Return the (x, y) coordinate for the center point of the cell that contains the specified text.  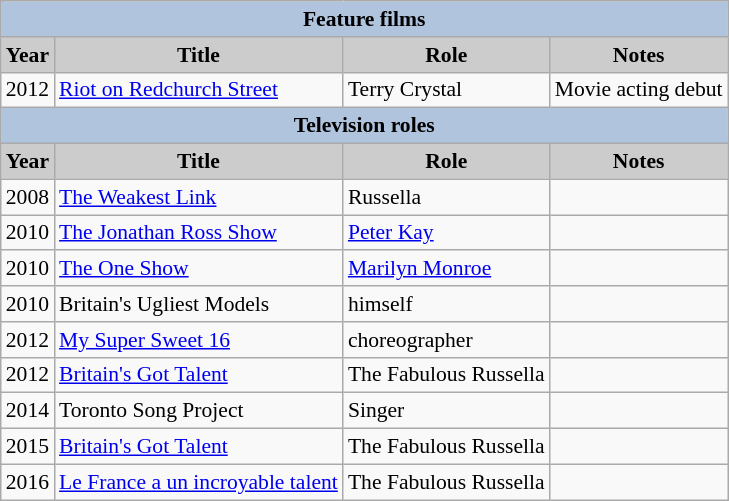
Russella (446, 197)
Le France a un incroyable talent (198, 482)
The Jonathan Ross Show (198, 233)
The One Show (198, 269)
Britain's Ugliest Models (198, 304)
Toronto Song Project (198, 411)
Terry Crystal (446, 90)
Marilyn Monroe (446, 269)
2016 (28, 482)
2015 (28, 447)
2014 (28, 411)
Riot on Redchurch Street (198, 90)
2008 (28, 197)
Movie acting debut (639, 90)
My Super Sweet 16 (198, 340)
himself (446, 304)
choreographer (446, 340)
Feature films (364, 19)
Singer (446, 411)
Peter Kay (446, 233)
The Weakest Link (198, 197)
Television roles (364, 126)
